Capture the cell that displays the provided text and extract its [x, y] central coordinate. 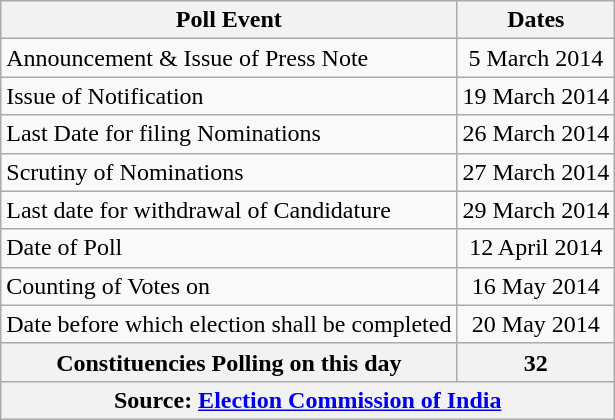
27 March 2014 [536, 172]
Announcement & Issue of Press Note [229, 58]
Source: Election Commission of India [308, 400]
29 March 2014 [536, 210]
Date of Poll [229, 248]
Last date for withdrawal of Candidature [229, 210]
26 March 2014 [536, 134]
Last Date for filing Nominations [229, 134]
12 April 2014 [536, 248]
19 March 2014 [536, 96]
32 [536, 362]
Constituencies Polling on this day [229, 362]
Counting of Votes on [229, 286]
Date before which election shall be completed [229, 324]
20 May 2014 [536, 324]
16 May 2014 [536, 286]
Issue of Notification [229, 96]
5 March 2014 [536, 58]
Scrutiny of Nominations [229, 172]
Poll Event [229, 20]
Dates [536, 20]
